Determine the [x, y] coordinate at the center of the cell enclosing the given text.  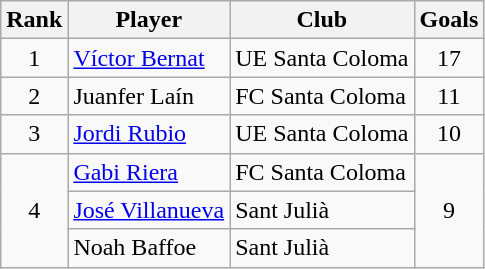
Víctor Bernat [149, 58]
17 [449, 58]
Gabi Riera [149, 172]
Jordi Rubio [149, 134]
Player [149, 20]
Noah Baffoe [149, 248]
10 [449, 134]
Rank [34, 20]
2 [34, 96]
1 [34, 58]
Club [322, 20]
4 [34, 210]
3 [34, 134]
Juanfer Laín [149, 96]
9 [449, 210]
José Villanueva [149, 210]
Goals [449, 20]
11 [449, 96]
